For the text-containing cell, return its midpoint in (x, y) coordinate format. 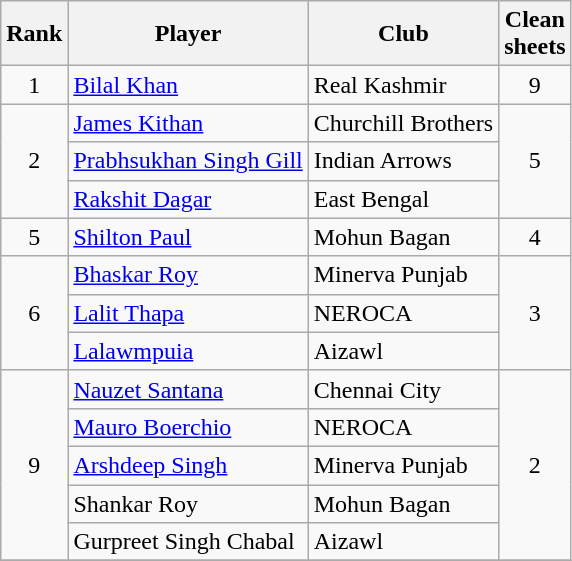
James Kithan (188, 123)
Nauzet Santana (188, 389)
Indian Arrows (403, 161)
Lalawmpuia (188, 351)
Club (403, 34)
Shilton Paul (188, 237)
Bhaskar Roy (188, 275)
Cleansheets (535, 34)
6 (34, 313)
Churchill Brothers (403, 123)
1 (34, 85)
Mauro Boerchio (188, 427)
Rank (34, 34)
Lalit Thapa (188, 313)
4 (535, 237)
Rakshit Dagar (188, 199)
3 (535, 313)
Shankar Roy (188, 503)
Player (188, 34)
Chennai City (403, 389)
Gurpreet Singh Chabal (188, 542)
East Bengal (403, 199)
Arshdeep Singh (188, 465)
Bilal Khan (188, 85)
Real Kashmir (403, 85)
Prabhsukhan Singh Gill (188, 161)
